Extract the (x, y) coordinate from the center of the cell holding the provided text.  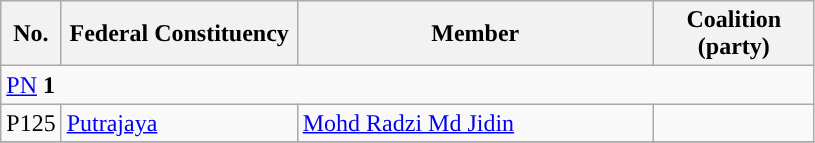
Member (475, 34)
PN 1 (408, 85)
No. (31, 34)
Putrajaya (179, 123)
P125 (31, 123)
Coalition (party) (734, 34)
Mohd Radzi Md Jidin (475, 123)
Federal Constituency (179, 34)
